Return [x, y] of the center of cell containing provided text 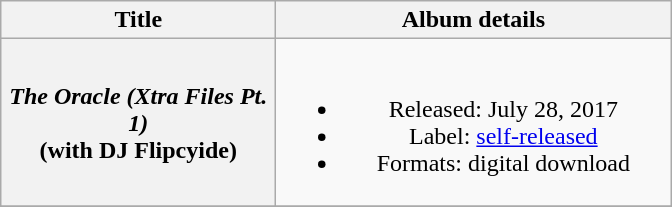
Title [138, 20]
Album details [474, 20]
Released: July 28, 2017Label: self-releasedFormats: digital download [474, 122]
The Oracle (Xtra Files Pt. 1)(with DJ Flipcyide) [138, 122]
